Scan for the cell matching the given text and deliver its (x, y) coordinate at center. 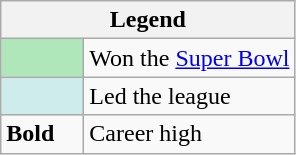
Legend (148, 20)
Won the Super Bowl (190, 58)
Led the league (190, 96)
Bold (42, 134)
Career high (190, 134)
